Detect which cell encompasses the target text, then output its [x, y] center coordinate. 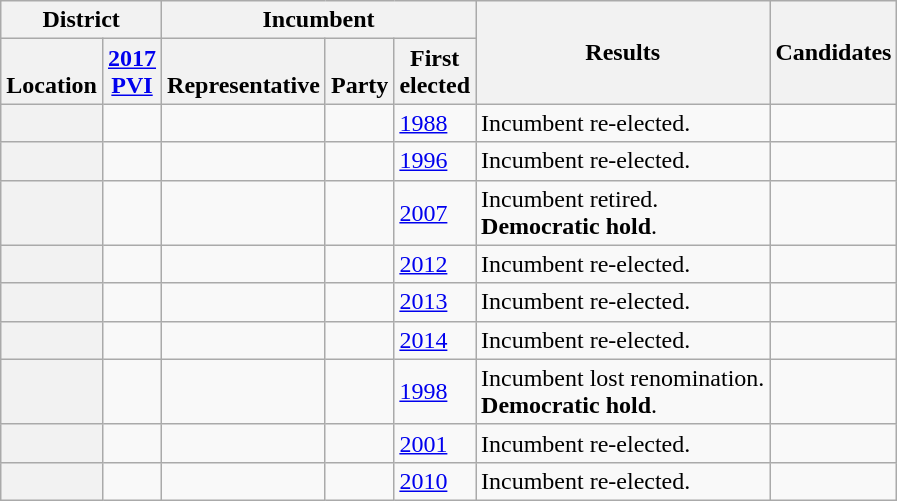
2001 [435, 443]
2017PVI [132, 72]
District [82, 20]
Firstelected [435, 72]
2013 [435, 302]
1996 [435, 161]
2014 [435, 340]
2010 [435, 481]
2007 [435, 212]
Location [52, 72]
2012 [435, 264]
Incumbent retired.Democratic hold. [623, 212]
Results [623, 52]
Party [359, 72]
Representative [244, 72]
Candidates [834, 52]
Incumbent lost renomination.Democratic hold. [623, 392]
1998 [435, 392]
1988 [435, 123]
Incumbent [319, 20]
